Detect which cell encompasses the target text, then output its (X, Y) center coordinate. 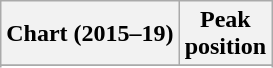
Chart (2015–19) (90, 34)
Peak position (225, 34)
